Detect which cell encompasses the target text, then output its (x, y) center coordinate. 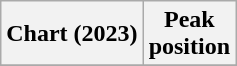
Chart (2023) (72, 34)
Peakposition (189, 34)
